Identify which cell holds the provided text, then report its [x, y] central coordinate. 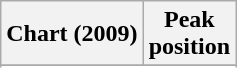
Chart (2009) [72, 34]
Peakposition [189, 34]
